Identify which cell holds the provided text, then report its (X, Y) central coordinate. 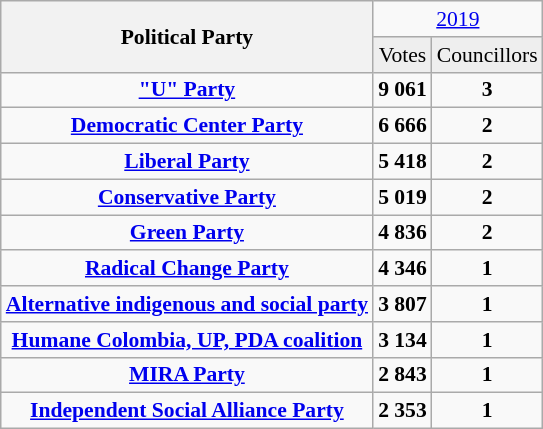
Humane Colombia, UP, PDA coalition (187, 340)
3 807 (402, 304)
Green Party (187, 233)
2019 (458, 19)
Political Party (187, 36)
4 836 (402, 233)
4 346 (402, 269)
Votes (402, 55)
5 418 (402, 162)
Councillors (488, 55)
2 843 (402, 375)
"U" Party (187, 90)
Radical Change Party (187, 269)
3 134 (402, 340)
6 666 (402, 126)
Independent Social Alliance Party (187, 411)
5 019 (402, 197)
Alternative indigenous and social party (187, 304)
9 061 (402, 90)
3 (488, 90)
Democratic Center Party (187, 126)
2 353 (402, 411)
Liberal Party (187, 162)
MIRA Party (187, 375)
Conservative Party (187, 197)
